Extract the [X, Y] coordinate from the center of the cell holding the provided text.  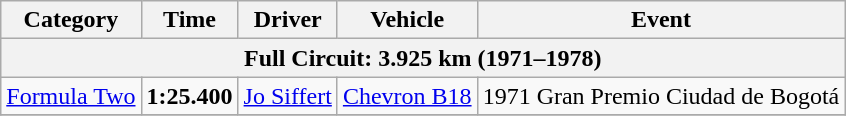
Vehicle [407, 20]
Time [190, 20]
Event [661, 20]
Driver [288, 20]
Full Circuit: 3.925 km (1971–1978) [423, 58]
Category [71, 20]
1:25.400 [190, 96]
1971 Gran Premio Ciudad de Bogotá [661, 96]
Chevron B18 [407, 96]
Formula Two [71, 96]
Jo Siffert [288, 96]
